Pinpoint the cell where the given text exists, returning its [x, y] midpoint coordinate. 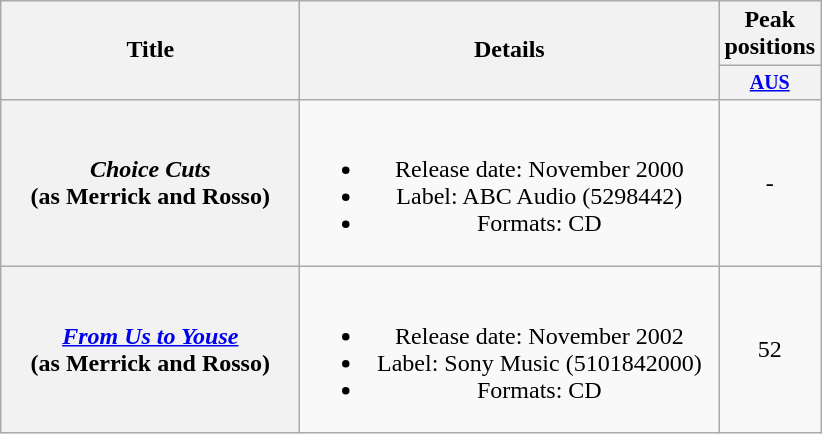
- [770, 182]
Title [150, 50]
52 [770, 350]
Peak positions [770, 34]
Choice Cuts (as Merrick and Rosso) [150, 182]
AUS [770, 82]
Release date: November 2002Label: Sony Music (5101842000)Formats: CD [510, 350]
Details [510, 50]
Release date: November 2000Label: ABC Audio (5298442)Formats: CD [510, 182]
From Us to Youse (as Merrick and Rosso) [150, 350]
